Return (X, Y) of the center of cell containing provided text 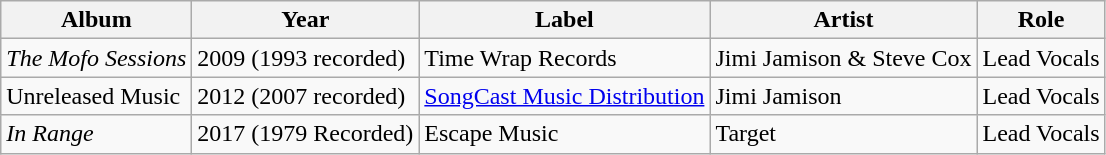
Unreleased Music (96, 96)
Target (844, 134)
Album (96, 20)
Jimi Jamison & Steve Cox (844, 58)
Role (1041, 20)
2009 (1993 recorded) (306, 58)
Jimi Jamison (844, 96)
2012 (2007 recorded) (306, 96)
The Mofo Sessions (96, 58)
2017 (1979 Recorded) (306, 134)
Artist (844, 20)
Year (306, 20)
Label (564, 20)
Escape Music (564, 134)
In Range (96, 134)
Time Wrap Records (564, 58)
SongCast Music Distribution (564, 96)
